Output the (X, Y) coordinate of the center of the cell containing the given text.  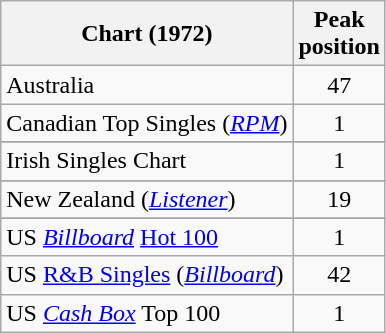
Chart (1972) (147, 34)
19 (339, 199)
New Zealand (Listener) (147, 199)
Irish Singles Chart (147, 161)
42 (339, 275)
US R&B Singles (Billboard) (147, 275)
Peakposition (339, 34)
Canadian Top Singles (RPM) (147, 123)
Australia (147, 85)
US Cash Box Top 100 (147, 313)
47 (339, 85)
US Billboard Hot 100 (147, 237)
